Return (x, y) of the center of cell containing provided text 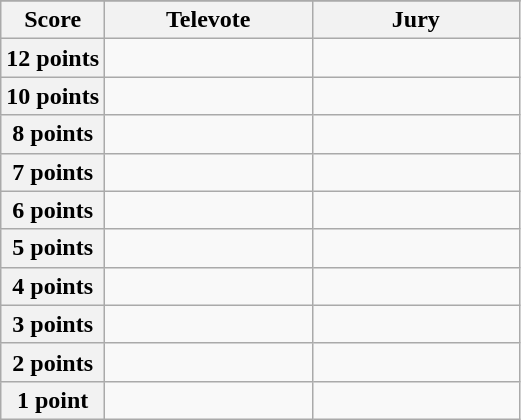
5 points (53, 248)
2 points (53, 362)
4 points (53, 286)
12 points (53, 58)
Televote (209, 20)
6 points (53, 210)
10 points (53, 96)
1 point (53, 400)
7 points (53, 172)
Score (53, 20)
8 points (53, 134)
Jury (416, 20)
3 points (53, 324)
